Return the (X, Y) coordinate for the center point of the cell that contains the specified text.  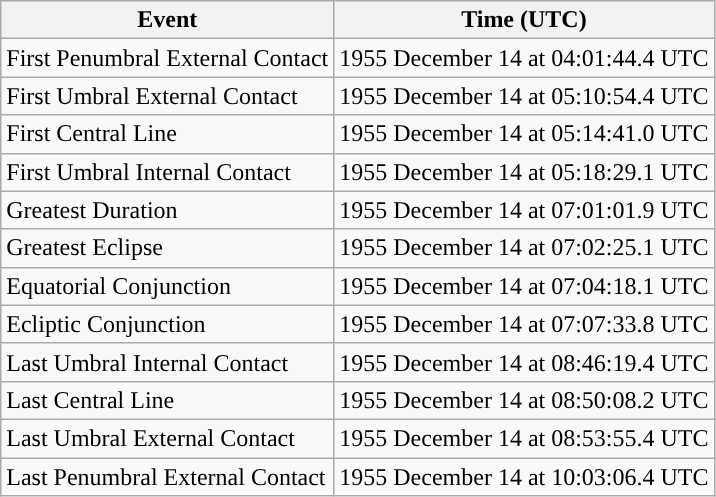
First Umbral Internal Contact (168, 172)
Last Penumbral External Contact (168, 477)
1955 December 14 at 07:04:18.1 UTC (524, 286)
1955 December 14 at 05:18:29.1 UTC (524, 172)
1955 December 14 at 07:07:33.8 UTC (524, 324)
1955 December 14 at 08:50:08.2 UTC (524, 400)
Equatorial Conjunction (168, 286)
Greatest Duration (168, 210)
1955 December 14 at 05:14:41.0 UTC (524, 134)
Event (168, 20)
First Penumbral External Contact (168, 58)
1955 December 14 at 07:01:01.9 UTC (524, 210)
1955 December 14 at 05:10:54.4 UTC (524, 96)
Greatest Eclipse (168, 248)
Last Central Line (168, 400)
1955 December 14 at 04:01:44.4 UTC (524, 58)
Time (UTC) (524, 20)
1955 December 14 at 08:53:55.4 UTC (524, 438)
1955 December 14 at 10:03:06.4 UTC (524, 477)
First Central Line (168, 134)
1955 December 14 at 07:02:25.1 UTC (524, 248)
Ecliptic Conjunction (168, 324)
Last Umbral Internal Contact (168, 362)
1955 December 14 at 08:46:19.4 UTC (524, 362)
First Umbral External Contact (168, 96)
Last Umbral External Contact (168, 438)
